Identify which cell holds the provided text, then report its [x, y] central coordinate. 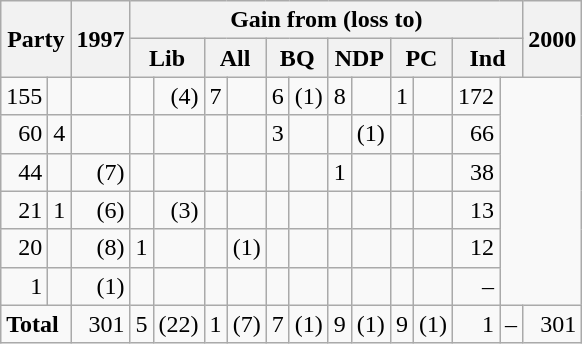
172 [476, 96]
Party [36, 39]
All [235, 58]
5 [142, 324]
NDP [359, 58]
13 [476, 210]
8 [340, 96]
44 [24, 172]
21 [24, 210]
(3) [178, 210]
Total [36, 324]
Ind [487, 58]
60 [24, 134]
(4) [178, 96]
4 [60, 134]
6 [278, 96]
66 [476, 134]
Gain from (loss to) [326, 20]
38 [476, 172]
20 [24, 248]
3 [278, 134]
PC [421, 58]
(8) [100, 248]
1997 [100, 39]
12 [476, 248]
2000 [552, 39]
(22) [178, 324]
BQ [297, 58]
Lib [167, 58]
(6) [100, 210]
155 [24, 96]
